Detect which cell encompasses the target text, then output its [x, y] center coordinate. 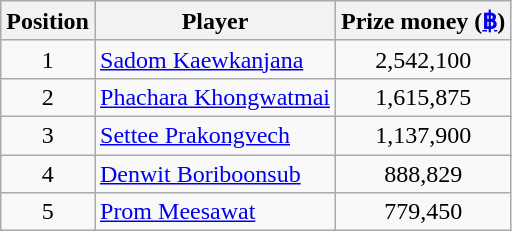
Prom Meesawat [214, 212]
Phachara Khongwatmai [214, 97]
Denwit Boriboonsub [214, 173]
1,137,900 [422, 135]
2,542,100 [422, 59]
2 [48, 97]
4 [48, 173]
888,829 [422, 173]
Settee Prakongvech [214, 135]
5 [48, 212]
1 [48, 59]
1,615,875 [422, 97]
Sadom Kaewkanjana [214, 59]
Player [214, 21]
3 [48, 135]
779,450 [422, 212]
Prize money (฿) [422, 21]
Position [48, 21]
